Search for the cell housing the specified text and yield its (x, y) center coordinate. 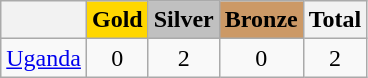
Uganda (44, 58)
Silver (184, 20)
Bronze (261, 20)
Gold (117, 20)
Total (335, 20)
